From the cell containing the given text, extract its center point as (X, Y) coordinate. 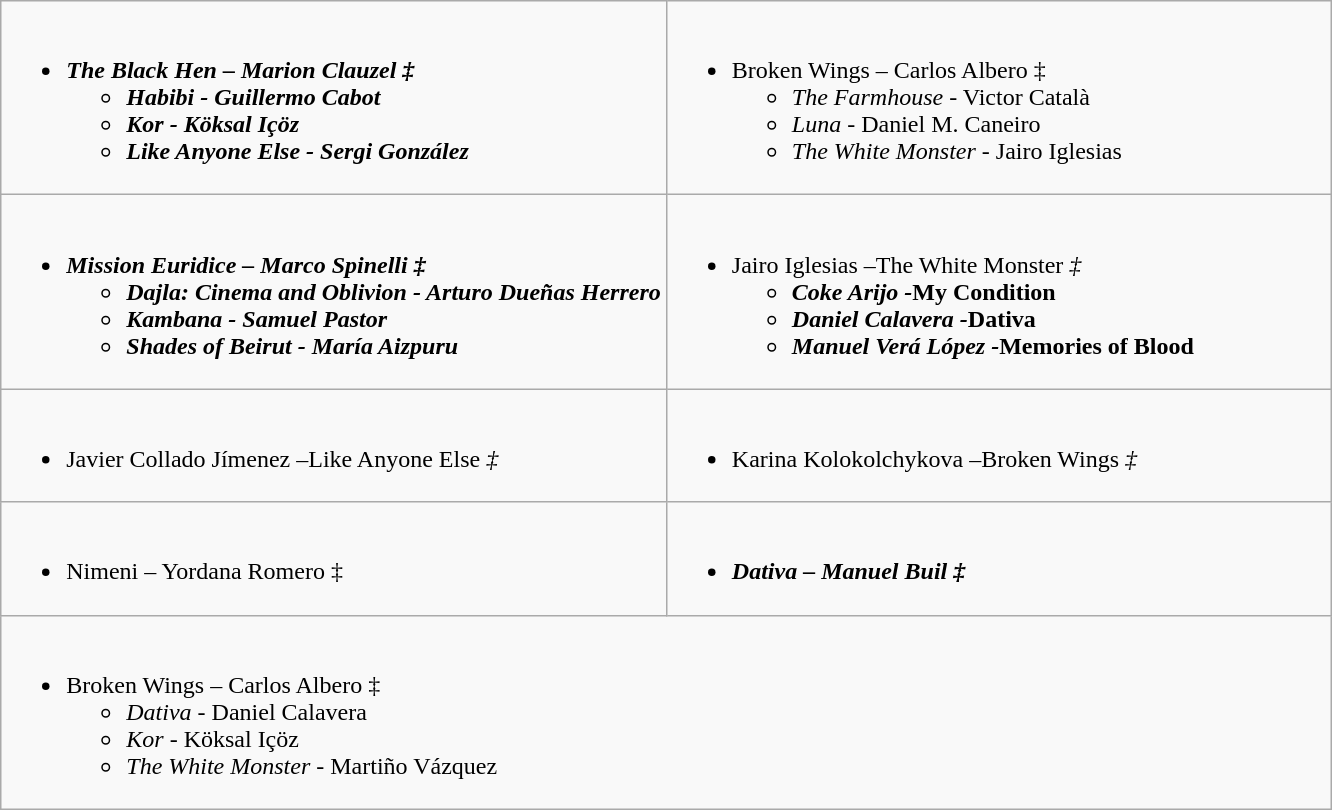
Broken Wings – Carlos Albero ‡The Farmhouse - Victor CatalàLuna - Daniel M. CaneiroThe White Monster - Jairo Iglesias (999, 98)
The Black Hen – Marion Clauzel ‡Habibi - Guillermo CabotKor - Köksal IçözLike Anyone Else - Sergi González (334, 98)
Nimeni – Yordana Romero ‡ (334, 558)
Javier Collado Jímenez –Like Anyone Else ‡ (334, 446)
Mission Euridice – Marco Spinelli ‡Dajla: Cinema and Oblivion - Arturo Dueñas HerreroKambana - Samuel PastorShades of Beirut - María Aizpuru (334, 292)
Dativa – Manuel Buil ‡ (999, 558)
Broken Wings – Carlos Albero ‡Dativa - Daniel CalaveraKor - Köksal IçözThe White Monster - Martiño Vázquez (666, 712)
Karina Kolokolchykova –Broken Wings ‡ (999, 446)
Jairo Iglesias –The White Monster ‡Coke Arijo -My ConditionDaniel Calavera -DativaManuel Verá López -Memories of Blood (999, 292)
